Determine the [X, Y] coordinate at the center of the cell enclosing the given text.  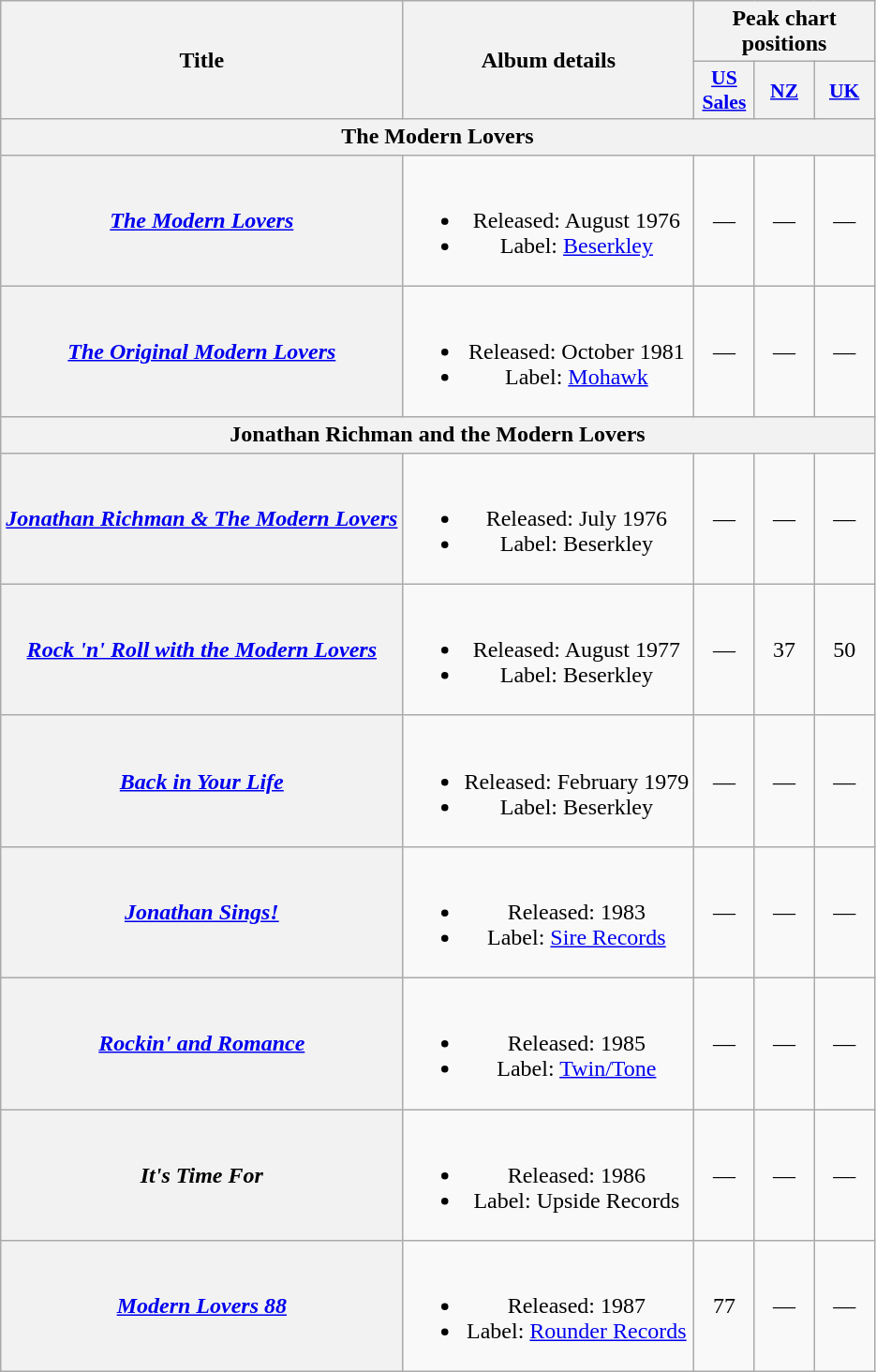
Released: August 1977Label: Beserkley [549, 649]
Released: 1983Label: Sire Records [549, 912]
37 [784, 649]
Released: 1985Label: Twin/Tone [549, 1043]
Jonathan Richman & The Modern Lovers [202, 518]
Peak chart positions [784, 32]
Jonathan Sings! [202, 912]
USSales [724, 90]
UK [844, 90]
It's Time For [202, 1175]
Released: August 1976Label: Beserkley [549, 220]
The Original Modern Lovers [202, 351]
Released: July 1976Label: Beserkley [549, 518]
Released: October 1981Label: Mohawk [549, 351]
Released: 1986Label: Upside Records [549, 1175]
Jonathan Richman and the Modern Lovers [438, 435]
77 [724, 1306]
Title [202, 60]
50 [844, 649]
NZ [784, 90]
Released: 1987Label: Rounder Records [549, 1306]
Album details [549, 60]
Released: February 1979Label: Beserkley [549, 781]
Rock 'n' Roll with the Modern Lovers [202, 649]
Rockin' and Romance [202, 1043]
Back in Your Life [202, 781]
Modern Lovers 88 [202, 1306]
